Capture the cell that displays the provided text and extract its (X, Y) central coordinate. 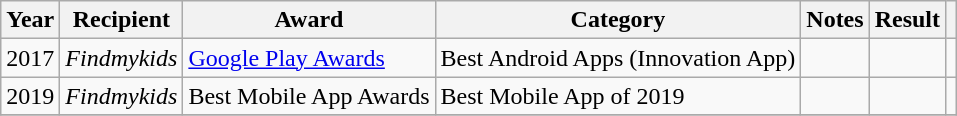
Award (309, 20)
Category (618, 20)
Best Mobile App of 2019 (618, 96)
Notes (835, 20)
Year (30, 20)
Recipient (122, 20)
2017 (30, 58)
Best Android Apps (Innovation App) (618, 58)
Result (907, 20)
Best Mobile App Awards (309, 96)
Google Play Awards (309, 58)
2019 (30, 96)
